Scan for the cell matching the given text and deliver its (x, y) coordinate at center. 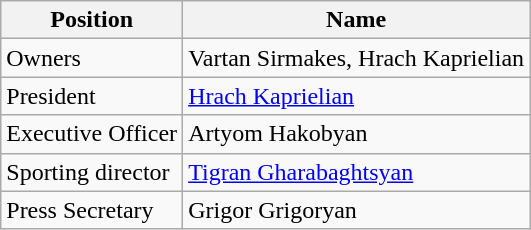
Tigran Gharabaghtsyan (356, 172)
Owners (92, 58)
President (92, 96)
Name (356, 20)
Artyom Hakobyan (356, 134)
Vartan Sirmakes, Hrach Kaprielian (356, 58)
Press Secretary (92, 210)
Grigor Grigoryan (356, 210)
Sporting director (92, 172)
Position (92, 20)
Executive Officer (92, 134)
Hrach Kaprielian (356, 96)
